Return the (x, y) coordinate for the center point of the cell that contains the specified text.  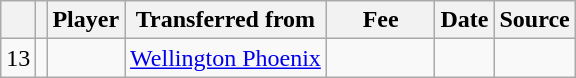
Date (464, 20)
Player (86, 20)
Source (534, 20)
Wellington Phoenix (226, 58)
13 (18, 58)
Fee (380, 20)
Transferred from (226, 20)
